Find where the given text appears and provide that cell's center as (x, y) coordinate. 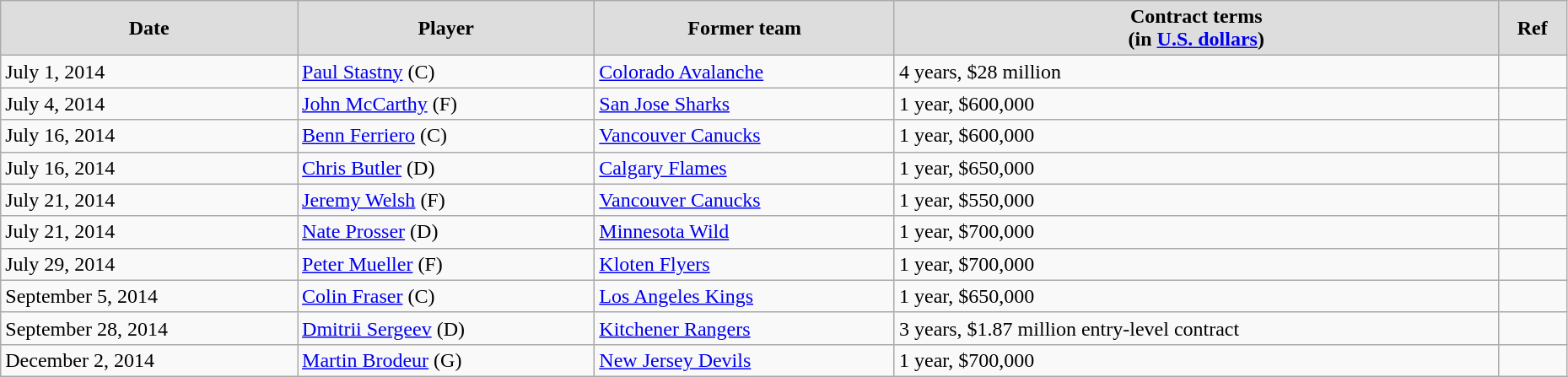
Jeremy Welsh (F) (446, 200)
Los Angeles Kings (745, 296)
Nate Prosser (D) (446, 232)
3 years, $1.87 million entry-level contract (1196, 328)
Kloten Flyers (745, 264)
1 year, $550,000 (1196, 200)
Benn Ferriero (C) (446, 136)
Minnesota Wild (745, 232)
Kitchener Rangers (745, 328)
September 28, 2014 (149, 328)
Date (149, 29)
Paul Stastny (C) (446, 72)
Dmitrii Sergeev (D) (446, 328)
September 5, 2014 (149, 296)
Ref (1532, 29)
July 29, 2014 (149, 264)
Contract terms(in U.S. dollars) (1196, 29)
Former team (745, 29)
Peter Mueller (F) (446, 264)
July 4, 2014 (149, 104)
July 1, 2014 (149, 72)
Colin Fraser (C) (446, 296)
John McCarthy (F) (446, 104)
Calgary Flames (745, 168)
Colorado Avalanche (745, 72)
4 years, $28 million (1196, 72)
December 2, 2014 (149, 360)
Player (446, 29)
San Jose Sharks (745, 104)
New Jersey Devils (745, 360)
Chris Butler (D) (446, 168)
Martin Brodeur (G) (446, 360)
